Return the (X, Y) coordinate for the center point of the cell that contains the specified text.  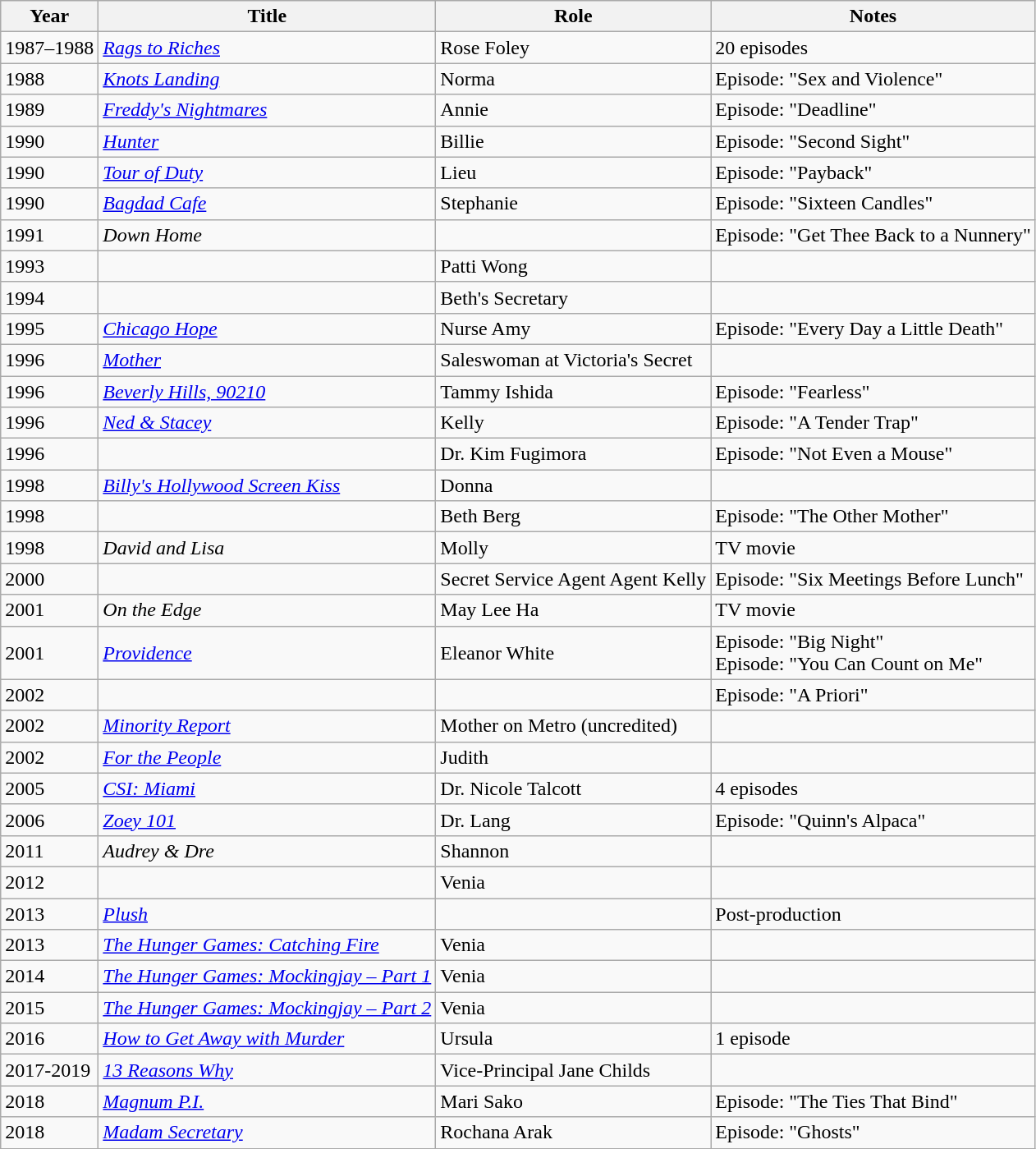
Chicago Hope (268, 329)
Episode: "The Other Mother" (873, 517)
1989 (49, 110)
For the People (268, 757)
2011 (49, 851)
Post-production (873, 914)
CSI: Miami (268, 788)
The Hunger Games: Mockingjay – Part 2 (268, 1008)
Rochana Arak (573, 1133)
David and Lisa (268, 548)
Episode: "Fearless" (873, 392)
Dr. Kim Fugimora (573, 454)
Lieu (573, 172)
Episode: "A Tender Trap" (873, 423)
1988 (49, 79)
2017-2019 (49, 1070)
On the Edge (268, 610)
1993 (49, 266)
Episode: "Sixteen Candles" (873, 204)
2000 (49, 579)
Magnum P.I. (268, 1101)
Role (573, 16)
Mari Sako (573, 1101)
Episode: "Ghosts" (873, 1133)
Episode: "Second Sight" (873, 141)
Year (49, 16)
Dr. Lang (573, 820)
Bagdad Cafe (268, 204)
Episode: "A Priori" (873, 695)
Billie (573, 141)
Audrey & Dre (268, 851)
13 Reasons Why (268, 1070)
Plush (268, 914)
Episode: "Not Even a Mouse" (873, 454)
2012 (49, 882)
Saleswoman at Victoria's Secret (573, 360)
Ursula (573, 1039)
Patti Wong (573, 266)
The Hunger Games: Catching Fire (268, 945)
2015 (49, 1008)
2006 (49, 820)
Stephanie (573, 204)
Episode: "The Ties That Bind" (873, 1101)
Madam Secretary (268, 1133)
Title (268, 16)
Episode: "Six Meetings Before Lunch" (873, 579)
Ned & Stacey (268, 423)
Dr. Nicole Talcott (573, 788)
Beverly Hills, 90210 (268, 392)
2016 (49, 1039)
Donna (573, 485)
Rose Foley (573, 48)
Mother (268, 360)
Tour of Duty (268, 172)
Beth's Secretary (573, 297)
1991 (49, 235)
Billy's Hollywood Screen Kiss (268, 485)
How to Get Away with Murder (268, 1039)
Beth Berg (573, 517)
Freddy's Nightmares (268, 110)
Episode: "Quinn's Alpaca" (873, 820)
1987–1988 (49, 48)
Nurse Amy (573, 329)
Shannon (573, 851)
2005 (49, 788)
20 episodes (873, 48)
Eleanor White (573, 652)
Down Home (268, 235)
Knots Landing (268, 79)
May Lee Ha (573, 610)
Episode: "Payback" (873, 172)
Hunter (268, 141)
Rags to Riches (268, 48)
Providence (268, 652)
Episode: "Every Day a Little Death" (873, 329)
Minority Report (268, 726)
Kelly (573, 423)
Episode: "Sex and Violence" (873, 79)
The Hunger Games: Mockingjay – Part 1 (268, 977)
1 episode (873, 1039)
Vice-Principal Jane Childs (573, 1070)
1994 (49, 297)
Judith (573, 757)
Annie (573, 110)
Molly (573, 548)
Zoey 101 (268, 820)
Episode: "Get Thee Back to a Nunnery" (873, 235)
2014 (49, 977)
Tammy Ishida (573, 392)
Notes (873, 16)
4 episodes (873, 788)
1995 (49, 329)
Norma (573, 79)
Episode: "Deadline" (873, 110)
Secret Service Agent Agent Kelly (573, 579)
Episode: "Big Night"Episode: "You Can Count on Me" (873, 652)
Mother on Metro (uncredited) (573, 726)
